Locate the cell with the specified text and output its (X, Y) center coordinate. 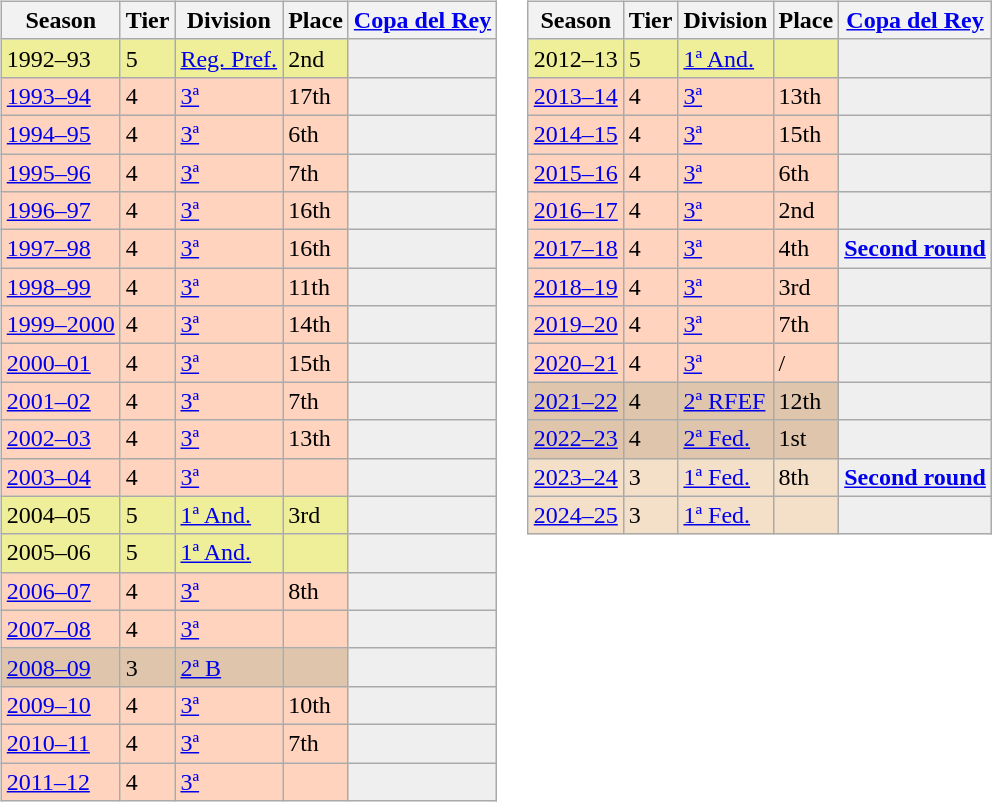
2014–15 (576, 134)
1999–2000 (60, 325)
11th (316, 287)
2024–25 (576, 515)
1997–98 (60, 249)
/ (806, 363)
1993–94 (60, 96)
2010–11 (60, 743)
17th (316, 96)
1st (806, 439)
4th (806, 249)
2ª RFEF (726, 401)
2003–04 (60, 477)
2017–18 (576, 249)
2ª B (229, 667)
1996–97 (60, 211)
10th (316, 705)
2013–14 (576, 96)
2016–17 (576, 211)
12th (806, 401)
2ª Fed. (726, 439)
2023–24 (576, 477)
2002–03 (60, 439)
2006–07 (60, 591)
2009–10 (60, 705)
14th (316, 325)
1992–93 (60, 58)
2005–06 (60, 553)
2000–01 (60, 363)
1994–95 (60, 134)
1995–96 (60, 173)
2022–23 (576, 439)
2011–12 (60, 781)
2012–13 (576, 58)
2018–19 (576, 287)
1998–99 (60, 287)
2020–21 (576, 363)
2007–08 (60, 629)
2019–20 (576, 325)
2008–09 (60, 667)
2021–22 (576, 401)
Reg. Pref. (229, 58)
2004–05 (60, 515)
2001–02 (60, 401)
2015–16 (576, 173)
